Return the [X, Y] coordinate for the center point of the cell that contains the specified text.  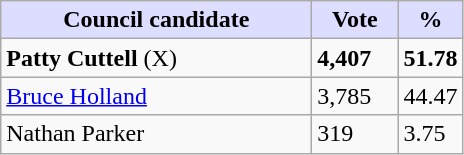
Nathan Parker [156, 134]
51.78 [430, 58]
% [430, 20]
319 [355, 134]
Bruce Holland [156, 96]
3.75 [430, 134]
Vote [355, 20]
Council candidate [156, 20]
44.47 [430, 96]
Patty Cuttell (X) [156, 58]
4,407 [355, 58]
3,785 [355, 96]
